Pinpoint the cell where the given text exists, returning its (X, Y) midpoint coordinate. 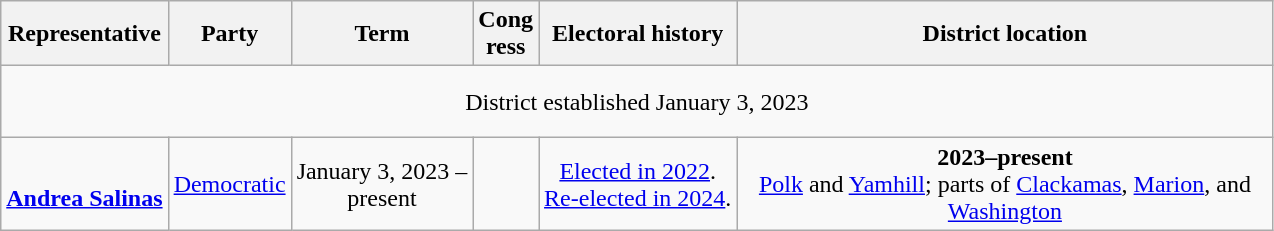
January 3, 2023 –present (382, 184)
Elected in 2022.Re-elected in 2024. (638, 184)
Congress (506, 34)
Term (382, 34)
Democratic (230, 184)
2023–presentPolk and Yamhill; parts of Clackamas, Marion, and Washington (1005, 184)
District location (1005, 34)
Electoral history (638, 34)
Representative (84, 34)
Andrea Salinas (84, 184)
Party (230, 34)
District established January 3, 2023 (637, 102)
